Determine the [X, Y] coordinate at the center of the cell enclosing the given text.  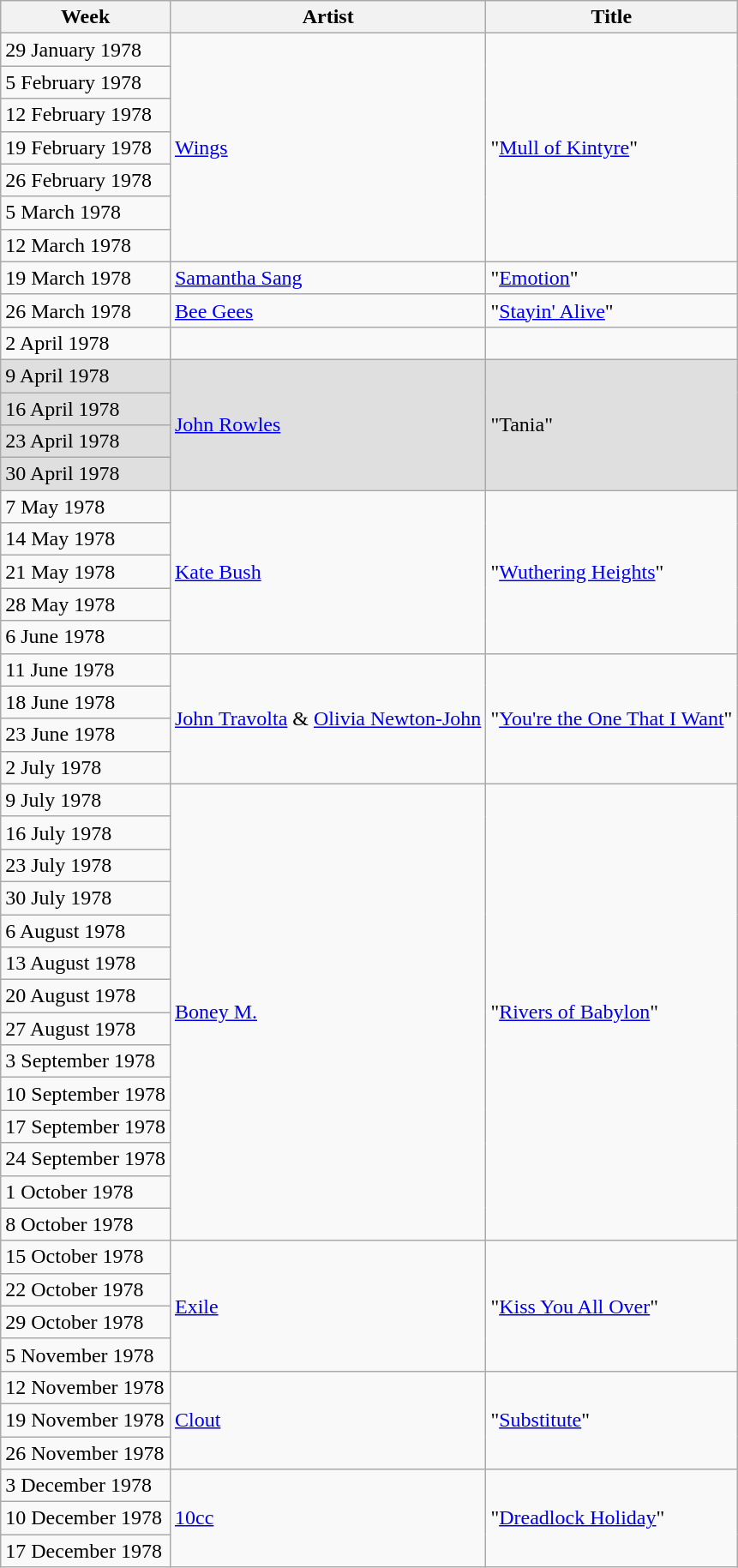
"Substitute" [612, 1420]
"You're the One That I Want" [612, 718]
5 March 1978 [86, 213]
"Kiss You All Over" [612, 1306]
12 November 1978 [86, 1387]
10 December 1978 [86, 1518]
14 May 1978 [86, 539]
19 March 1978 [86, 278]
26 March 1978 [86, 310]
24 September 1978 [86, 1159]
1 October 1978 [86, 1192]
19 November 1978 [86, 1420]
21 May 1978 [86, 572]
Artist [327, 17]
11 June 1978 [86, 670]
5 February 1978 [86, 82]
17 December 1978 [86, 1551]
Title [612, 17]
2 April 1978 [86, 343]
10 September 1978 [86, 1094]
"Stayin' Alive" [612, 310]
"Emotion" [612, 278]
"Rivers of Babylon" [612, 1012]
3 September 1978 [86, 1061]
9 April 1978 [86, 375]
20 August 1978 [86, 996]
22 October 1978 [86, 1289]
26 February 1978 [86, 180]
29 October 1978 [86, 1322]
Wings [327, 147]
17 September 1978 [86, 1126]
6 June 1978 [86, 637]
Kate Bush [327, 572]
23 June 1978 [86, 735]
Boney M. [327, 1012]
23 April 1978 [86, 442]
2 July 1978 [86, 767]
3 December 1978 [86, 1486]
John Rowles [327, 424]
"Tania" [612, 424]
27 August 1978 [86, 1029]
23 July 1978 [86, 865]
7 May 1978 [86, 507]
30 July 1978 [86, 898]
Samantha Sang [327, 278]
Week [86, 17]
Clout [327, 1420]
6 August 1978 [86, 930]
8 October 1978 [86, 1224]
13 August 1978 [86, 964]
18 June 1978 [86, 702]
5 November 1978 [86, 1355]
16 July 1978 [86, 832]
"Wuthering Heights" [612, 572]
John Travolta & Olivia Newton-John [327, 718]
15 October 1978 [86, 1257]
Exile [327, 1306]
10cc [327, 1518]
30 April 1978 [86, 474]
Bee Gees [327, 310]
16 April 1978 [86, 409]
29 January 1978 [86, 50]
26 November 1978 [86, 1453]
"Mull of Kintyre" [612, 147]
28 May 1978 [86, 604]
12 February 1978 [86, 115]
9 July 1978 [86, 800]
12 March 1978 [86, 245]
19 February 1978 [86, 147]
"Dreadlock Holiday" [612, 1518]
